Locate the cell with the specified text and output its (X, Y) center coordinate. 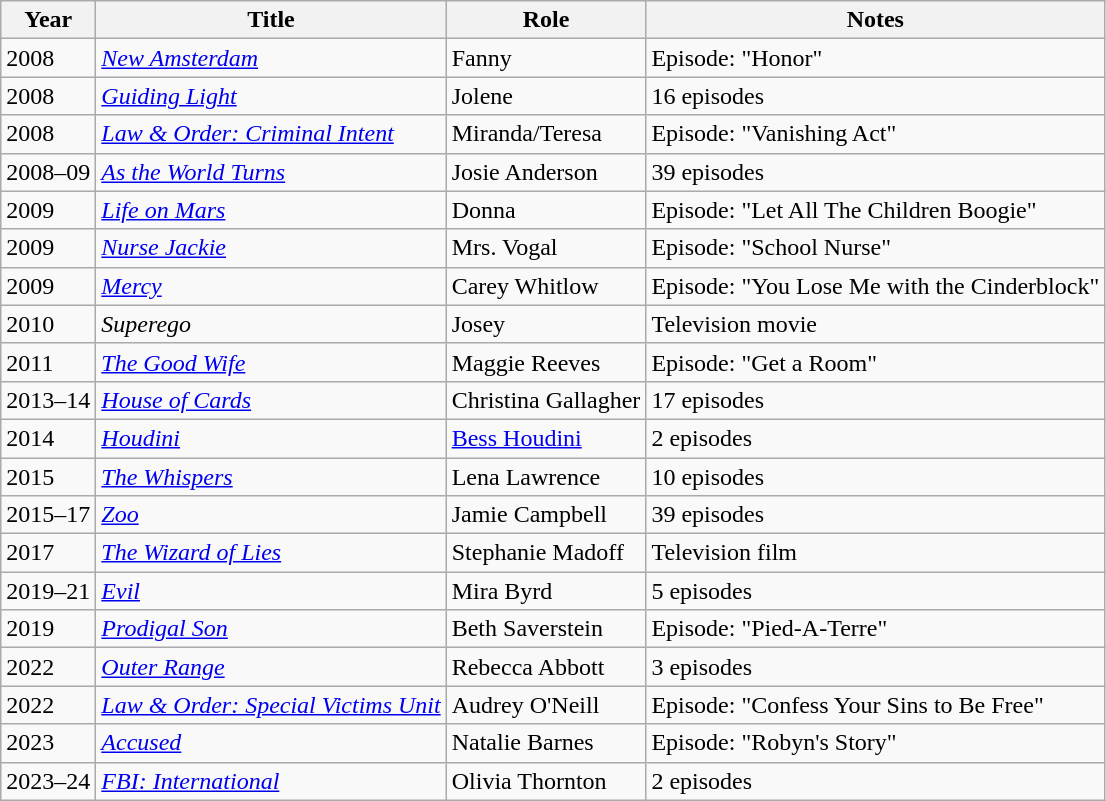
2015 (48, 477)
House of Cards (271, 400)
Christina Gallagher (546, 400)
Episode: "Let All The Children Boogie" (876, 210)
Accused (271, 743)
Role (546, 20)
Episode: "Get a Room" (876, 362)
Television movie (876, 324)
Outer Range (271, 667)
2010 (48, 324)
Beth Saverstein (546, 629)
Rebecca Abbott (546, 667)
Episode: "School Nurse" (876, 248)
Carey Whitlow (546, 286)
2019 (48, 629)
Episode: "Pied-A-Terre" (876, 629)
Episode: "Robyn's Story" (876, 743)
Audrey O'Neill (546, 705)
2023 (48, 743)
Mercy (271, 286)
17 episodes (876, 400)
Jolene (546, 96)
2017 (48, 553)
Miranda/Teresa (546, 134)
Prodigal Son (271, 629)
16 episodes (876, 96)
Natalie Barnes (546, 743)
Mrs. Vogal (546, 248)
2019–21 (48, 591)
Television film (876, 553)
Josey (546, 324)
Stephanie Madoff (546, 553)
The Whispers (271, 477)
10 episodes (876, 477)
Notes (876, 20)
Episode: "Confess Your Sins to Be Free" (876, 705)
2014 (48, 438)
Year (48, 20)
2023–24 (48, 781)
5 episodes (876, 591)
Law & Order: Special Victims Unit (271, 705)
Nurse Jackie (271, 248)
2013–14 (48, 400)
As the World Turns (271, 172)
2008–09 (48, 172)
Mira Byrd (546, 591)
Episode: "Honor" (876, 58)
2011 (48, 362)
Law & Order: Criminal Intent (271, 134)
3 episodes (876, 667)
Donna (546, 210)
Life on Mars (271, 210)
Title (271, 20)
Bess Houdini (546, 438)
Superego (271, 324)
Jamie Campbell (546, 515)
Lena Lawrence (546, 477)
Fanny (546, 58)
Houdini (271, 438)
FBI: International (271, 781)
Josie Anderson (546, 172)
New Amsterdam (271, 58)
The Wizard of Lies (271, 553)
Maggie Reeves (546, 362)
The Good Wife (271, 362)
2015–17 (48, 515)
Zoo (271, 515)
Episode: "Vanishing Act" (876, 134)
Evil (271, 591)
Episode: "You Lose Me with the Cinderblock" (876, 286)
Olivia Thornton (546, 781)
Guiding Light (271, 96)
